Search for the cell housing the specified text and yield its (X, Y) center coordinate. 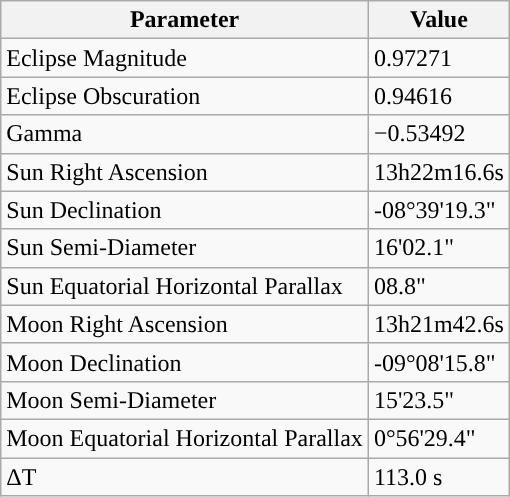
0.94616 (438, 96)
08.8" (438, 286)
Sun Declination (185, 210)
Moon Right Ascension (185, 324)
16'02.1" (438, 248)
-08°39'19.3" (438, 210)
13h21m42.6s (438, 324)
-09°08'15.8" (438, 362)
0°56'29.4" (438, 438)
Moon Declination (185, 362)
Moon Equatorial Horizontal Parallax (185, 438)
0.97271 (438, 58)
15'23.5" (438, 400)
Sun Equatorial Horizontal Parallax (185, 286)
Sun Semi-Diameter (185, 248)
Eclipse Magnitude (185, 58)
13h22m16.6s (438, 172)
Moon Semi-Diameter (185, 400)
113.0 s (438, 477)
Sun Right Ascension (185, 172)
Value (438, 20)
Parameter (185, 20)
ΔT (185, 477)
−0.53492 (438, 134)
Gamma (185, 134)
Eclipse Obscuration (185, 96)
